Return [x, y] of the center of cell containing provided text 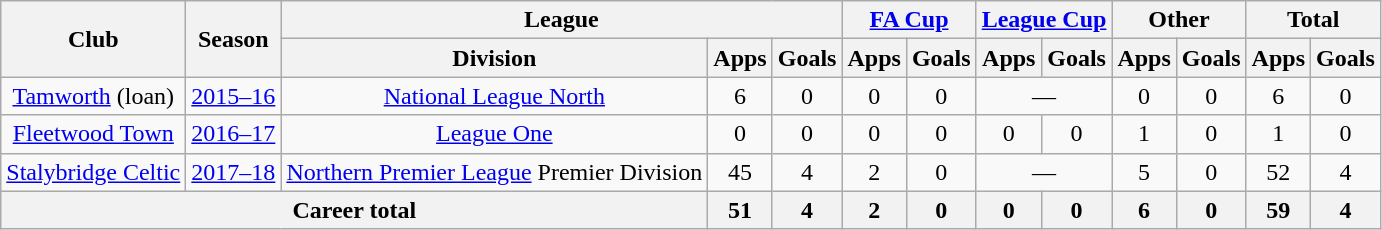
Other [1179, 20]
Total [1313, 20]
45 [740, 172]
2016–17 [234, 134]
52 [1278, 172]
Tamworth (loan) [94, 96]
FA Cup [909, 20]
Club [94, 39]
Stalybridge Celtic [94, 172]
2015–16 [234, 96]
League Cup [1044, 20]
51 [740, 210]
Fleetwood Town [94, 134]
Season [234, 39]
2017–18 [234, 172]
League [562, 20]
5 [1144, 172]
National League North [494, 96]
Division [494, 58]
Northern Premier League Premier Division [494, 172]
League One [494, 134]
59 [1278, 210]
Career total [354, 210]
